Detect which cell encompasses the target text, then output its [X, Y] center coordinate. 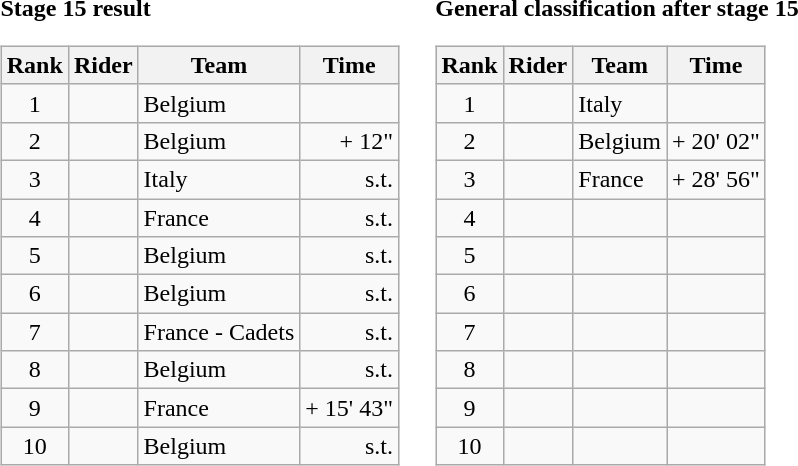
+ 20' 02" [716, 141]
+ 15' 43" [350, 408]
+ 28' 56" [716, 179]
+ 12" [350, 141]
France - Cadets [219, 332]
